Return [X, Y] of the center of cell containing provided text 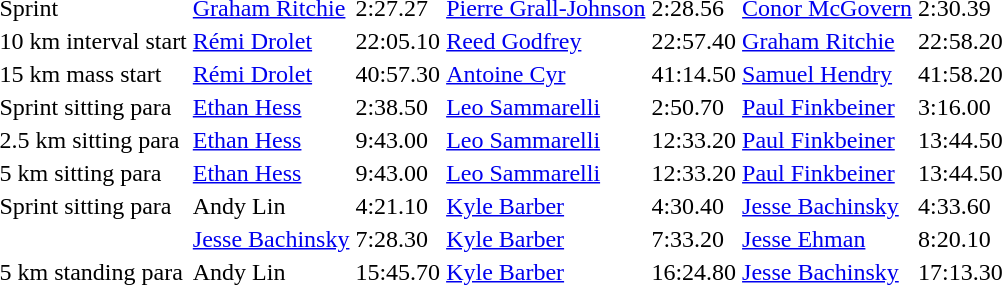
2:50.70 [694, 107]
Andy Lin [271, 206]
4:21.10 [398, 206]
22:57.40 [694, 41]
Jesse Ehman [828, 239]
2:38.50 [398, 107]
Antoine Cyr [546, 74]
Samuel Hendry [828, 74]
41:14.50 [694, 74]
22:05.10 [398, 41]
Graham Ritchie [828, 41]
40:57.30 [398, 74]
Reed Godfrey [546, 41]
7:28.30 [398, 239]
4:30.40 [694, 206]
7:33.20 [694, 239]
